Pinpoint the cell where the given text exists, returning its (x, y) midpoint coordinate. 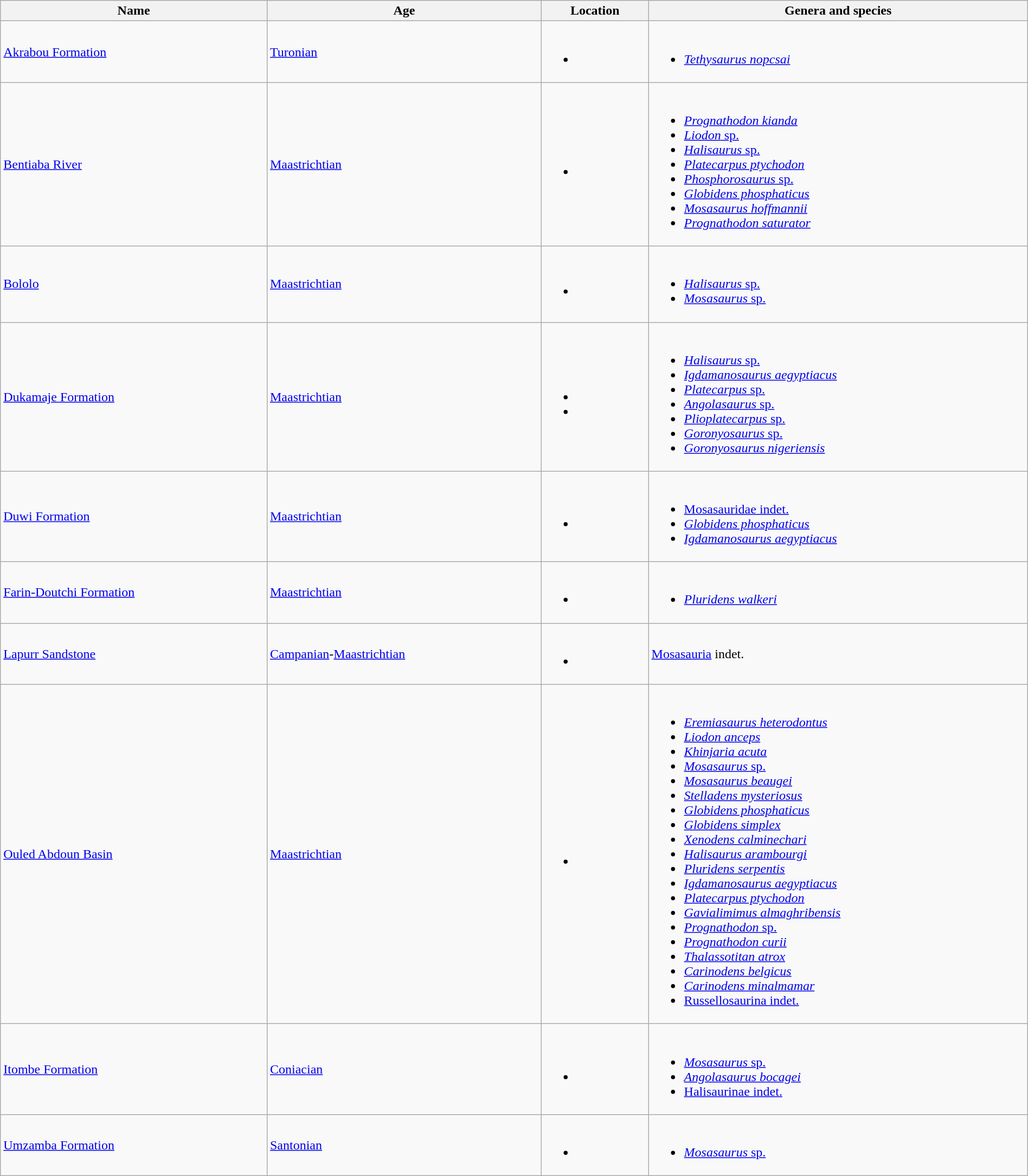
Itombe Formation (134, 1069)
Name (134, 11)
Mosasaurus sp.Angolasaurus bocageiHalisaurinae indet. (838, 1069)
Tethysaurus nopcsai (838, 52)
Halisaurus sp.Igdamanosaurus aegyptiacusPlatecarpus sp.Angolasaurus sp.Plioplatecarpus sp.Goronyosaurus sp.Goronyosaurus nigeriensis (838, 397)
Dukamaje Formation (134, 397)
Akrabou Formation (134, 52)
Mosasauria indet. (838, 654)
Lapurr Sandstone (134, 654)
Bentiaba River (134, 164)
Location (595, 11)
Campanian-Maastrichtian (404, 654)
Turonian (404, 52)
Halisaurus sp.Mosasaurus sp. (838, 284)
Santonian (404, 1145)
Mosasaurus sp. (838, 1145)
Mosasauridae indet.Globidens phosphaticusIgdamanosaurus aegyptiacus (838, 516)
Bololo (134, 284)
Umzamba Formation (134, 1145)
Farin-Doutchi Formation (134, 592)
Ouled Abdoun Basin (134, 854)
Pluridens walkeri (838, 592)
Coniacian (404, 1069)
Duwi Formation (134, 516)
Genera and species (838, 11)
Prognathodon kiandaLiodon sp.Halisaurus sp.Platecarpus ptychodonPhosphorosaurus sp.Globidens phosphaticusMosasaurus hoffmanniiPrognathodon saturator (838, 164)
Age (404, 11)
